Determine the [X, Y] coordinate at the center of the cell enclosing the given text.  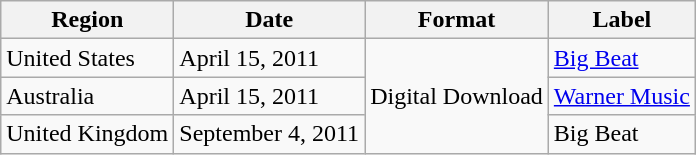
September 4, 2011 [270, 134]
United Kingdom [88, 134]
Label [622, 20]
United States [88, 58]
Date [270, 20]
Australia [88, 96]
Warner Music [622, 96]
Format [457, 20]
Digital Download [457, 96]
Region [88, 20]
